Provide the (X, Y) coordinate of the cell's center where the given text is located.  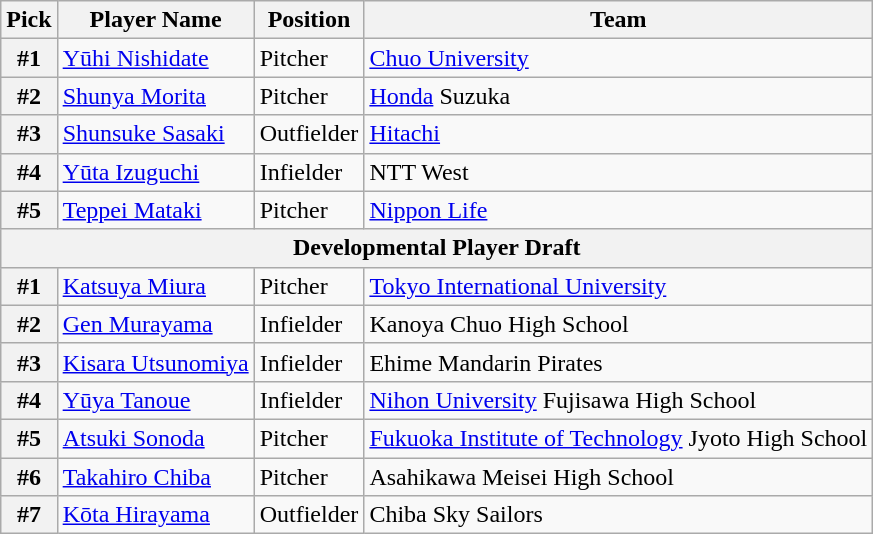
Chiba Sky Sailors (618, 515)
Ehime Mandarin Pirates (618, 362)
Tokyo International University (618, 286)
Nippon Life (618, 210)
Yūya Tanoue (156, 400)
Hitachi (618, 134)
Teppei Mataki (156, 210)
Position (309, 20)
Kanoya Chuo High School (618, 324)
Kōta Hirayama (156, 515)
Shunya Morita (156, 96)
Atsuki Sonoda (156, 438)
Kisara Utsunomiya (156, 362)
Team (618, 20)
Honda Suzuka (618, 96)
Nihon University Fujisawa High School (618, 400)
Yūhi Nishidate (156, 58)
NTT West (618, 172)
Asahikawa Meisei High School (618, 477)
Pick (29, 20)
Fukuoka Institute of Technology Jyoto High School (618, 438)
Takahiro Chiba (156, 477)
#6 (29, 477)
Shunsuke Sasaki (156, 134)
Katsuya Miura (156, 286)
#7 (29, 515)
Player Name (156, 20)
Yūta Izuguchi (156, 172)
Developmental Player Draft (437, 248)
Gen Murayama (156, 324)
Chuo University (618, 58)
